Find where the given text appears and provide that cell's center as [x, y] coordinate. 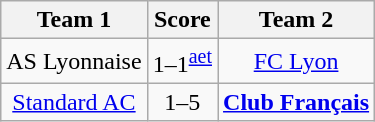
Team 1 [74, 20]
FC Lyon [296, 62]
1–5 [182, 102]
AS Lyonnaise [74, 62]
Team 2 [296, 20]
Standard AC [74, 102]
1–1aet [182, 62]
Score [182, 20]
Club Français [296, 102]
